For the text-containing cell, return its midpoint in (x, y) coordinate format. 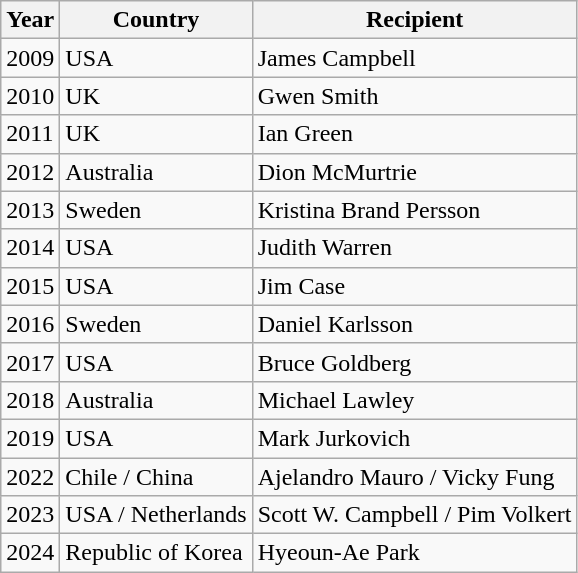
Jim Case (414, 286)
2012 (30, 172)
Country (156, 20)
Ajelandro Mauro / Vicky Fung (414, 477)
Hyeoun-Ae Park (414, 553)
2011 (30, 134)
Recipient (414, 20)
2022 (30, 477)
2024 (30, 553)
2016 (30, 324)
2018 (30, 400)
Year (30, 20)
Bruce Goldberg (414, 362)
2010 (30, 96)
2015 (30, 286)
Judith Warren (414, 248)
Chile / China (156, 477)
Mark Jurkovich (414, 438)
Scott W. Campbell / Pim Volkert (414, 515)
2017 (30, 362)
Ian Green (414, 134)
USA / Netherlands (156, 515)
Dion McMurtrie (414, 172)
James Campbell (414, 58)
2023 (30, 515)
Republic of Korea (156, 553)
2014 (30, 248)
2013 (30, 210)
Gwen Smith (414, 96)
Kristina Brand Persson (414, 210)
2019 (30, 438)
Michael Lawley (414, 400)
Daniel Karlsson (414, 324)
2009 (30, 58)
